Locate the cell with the specified text and output its [X, Y] center coordinate. 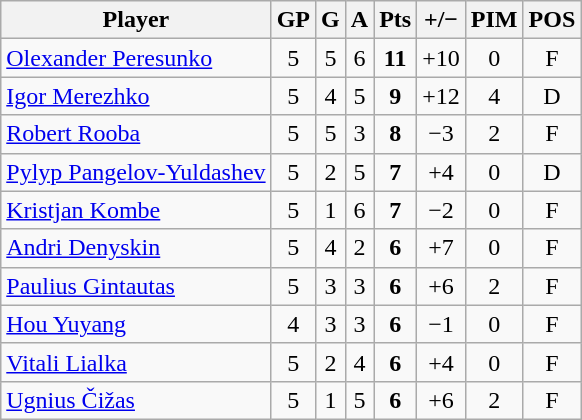
+7 [442, 248]
Paulius Gintautas [136, 286]
+10 [442, 58]
−2 [442, 210]
Pylyp Pangelov-Yuldashev [136, 172]
G [331, 20]
Kristjan Kombe [136, 210]
Vitali Lialka [136, 362]
A [359, 20]
PIM [494, 20]
−1 [442, 324]
Igor Merezhko [136, 96]
Ugnius Čižas [136, 400]
9 [396, 96]
POS [552, 20]
+/− [442, 20]
Robert Rooba [136, 134]
Hou Yuyang [136, 324]
+12 [442, 96]
Pts [396, 20]
Andri Denyskin [136, 248]
11 [396, 58]
−3 [442, 134]
Player [136, 20]
8 [396, 134]
GP [293, 20]
Olexander Peresunko [136, 58]
